Extract the (X, Y) coordinate from the center of the cell holding the provided text.  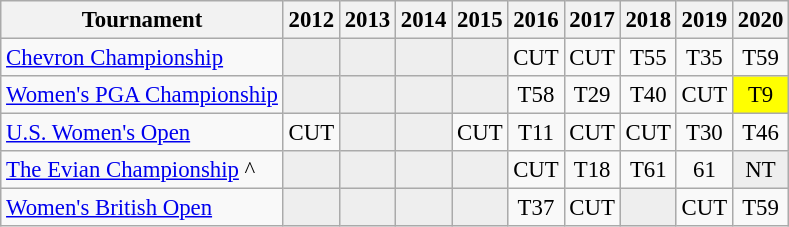
2013 (367, 20)
T40 (648, 95)
2018 (648, 20)
2020 (760, 20)
2012 (311, 20)
2014 (424, 20)
T55 (648, 58)
The Evian Championship ^ (142, 170)
T11 (536, 133)
Tournament (142, 20)
T9 (760, 95)
T61 (648, 170)
Chevron Championship (142, 58)
2016 (536, 20)
61 (704, 170)
T46 (760, 133)
T29 (592, 95)
T37 (536, 208)
T18 (592, 170)
2019 (704, 20)
Women's British Open (142, 208)
U.S. Women's Open (142, 133)
2015 (480, 20)
T35 (704, 58)
T30 (704, 133)
Women's PGA Championship (142, 95)
T58 (536, 95)
2017 (592, 20)
NT (760, 170)
